Detect which cell encompasses the target text, then output its [x, y] center coordinate. 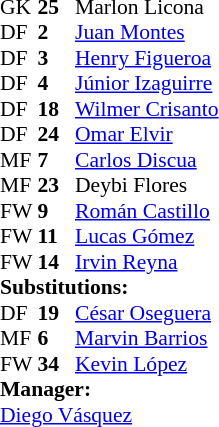
Román Castillo [147, 211]
14 [57, 262]
Substitutions: [110, 287]
9 [57, 211]
Manager: [110, 389]
24 [57, 135]
Irvin Reyna [147, 262]
4 [57, 83]
Júnior Izaguirre [147, 83]
Deybi Flores [147, 185]
18 [57, 109]
2 [57, 33]
Wilmer Crisanto [147, 109]
Juan Montes [147, 33]
7 [57, 160]
Kevin López [147, 364]
Lucas Gómez [147, 237]
3 [57, 58]
23 [57, 185]
Henry Figueroa [147, 58]
Marvin Barrios [147, 339]
César Oseguera [147, 313]
Carlos Discua [147, 160]
19 [57, 313]
34 [57, 364]
11 [57, 237]
Omar Elvir [147, 135]
6 [57, 339]
